Return (x, y) of the center of cell containing provided text 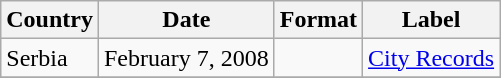
City Records (432, 58)
Date (186, 20)
Country (50, 20)
Format (318, 20)
Serbia (50, 58)
Label (432, 20)
February 7, 2008 (186, 58)
